Return the [x, y] coordinate for the center point of the cell that contains the specified text.  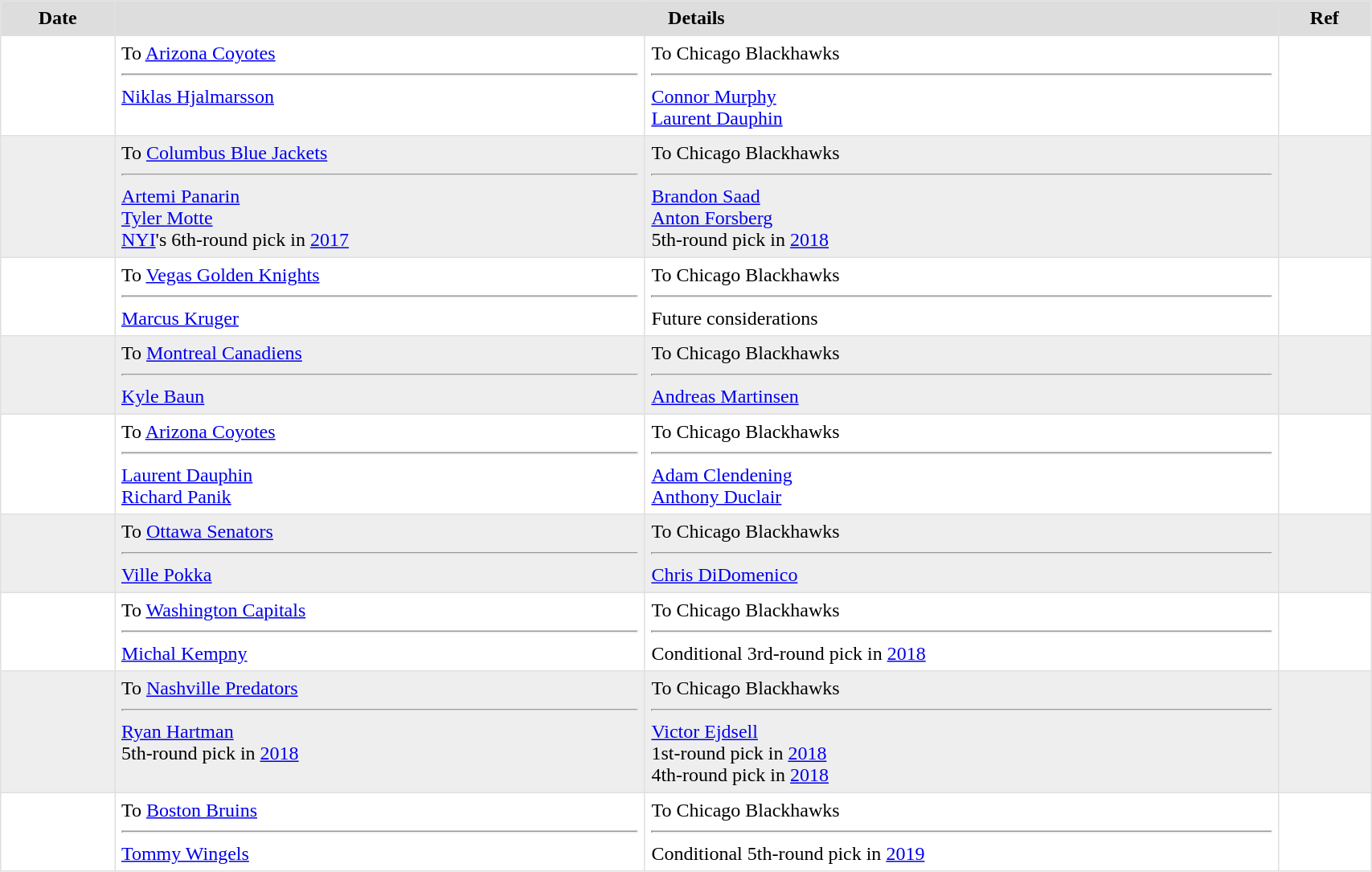
To Chicago BlackhawksAndreas Martinsen [961, 375]
To Chicago BlackhawksAdam ClendeningAnthony Duclair [961, 464]
Details [696, 18]
To Columbus Blue JacketsArtemi PanarinTyler MotteNYI's 6th-round pick in 2017 [379, 197]
To Vegas Golden KnightsMarcus Kruger [379, 297]
To Chicago BlackhawksConditional 3rd-round pick in 2018 [961, 632]
To Chicago BlackhawksChris DiDomenico [961, 554]
To Chicago BlackhawksConditional 5th-round pick in 2019 [961, 832]
To Nashville PredatorsRyan Hartman5th-round pick in 2018 [379, 732]
To Montreal CanadiensKyle Baun [379, 375]
To Chicago BlackhawksVictor Ejdsell1st-round pick in 20184th-round pick in 2018 [961, 732]
To Boston BruinsTommy Wingels [379, 832]
To Chicago BlackhawksBrandon SaadAnton Forsberg5th-round pick in 2018 [961, 197]
To Washington CapitalsMichal Kempny [379, 632]
Date [58, 18]
Ref [1325, 18]
To Arizona CoyotesLaurent DauphinRichard Panik [379, 464]
To Arizona CoyotesNiklas Hjalmarsson [379, 85]
To Ottawa SenatorsVille Pokka [379, 554]
To Chicago BlackhawksFuture considerations [961, 297]
To Chicago BlackhawksConnor MurphyLaurent Dauphin [961, 85]
